Locate the cell with the specified text and output its (x, y) center coordinate. 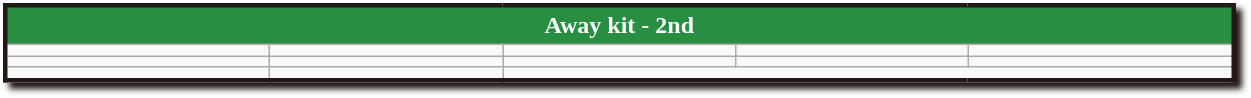
Away kit - 2nd (619, 25)
